Scan for the cell matching the given text and deliver its (x, y) coordinate at center. 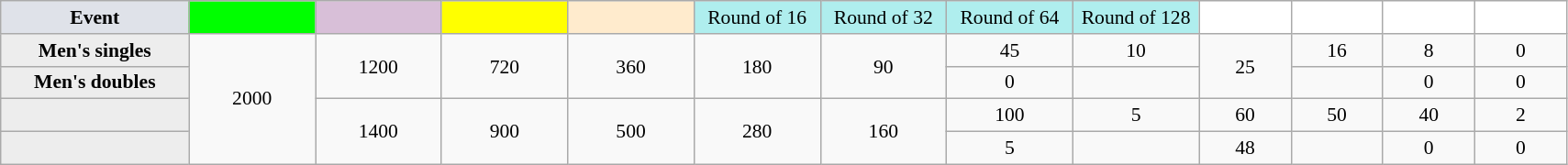
8 (1429, 50)
180 (757, 66)
Round of 128 (1136, 17)
280 (757, 132)
2000 (252, 99)
900 (505, 132)
360 (631, 66)
Men's doubles (95, 82)
Event (95, 17)
720 (505, 66)
50 (1337, 115)
10 (1136, 50)
1200 (379, 66)
60 (1245, 115)
45 (1010, 50)
Round of 32 (884, 17)
Round of 64 (1010, 17)
90 (884, 66)
160 (884, 132)
40 (1429, 115)
2 (1520, 115)
48 (1245, 148)
Round of 16 (757, 17)
100 (1010, 115)
16 (1337, 50)
25 (1245, 66)
Men's singles (95, 50)
500 (631, 132)
1400 (379, 132)
